Search for the cell housing the specified text and yield its (X, Y) center coordinate. 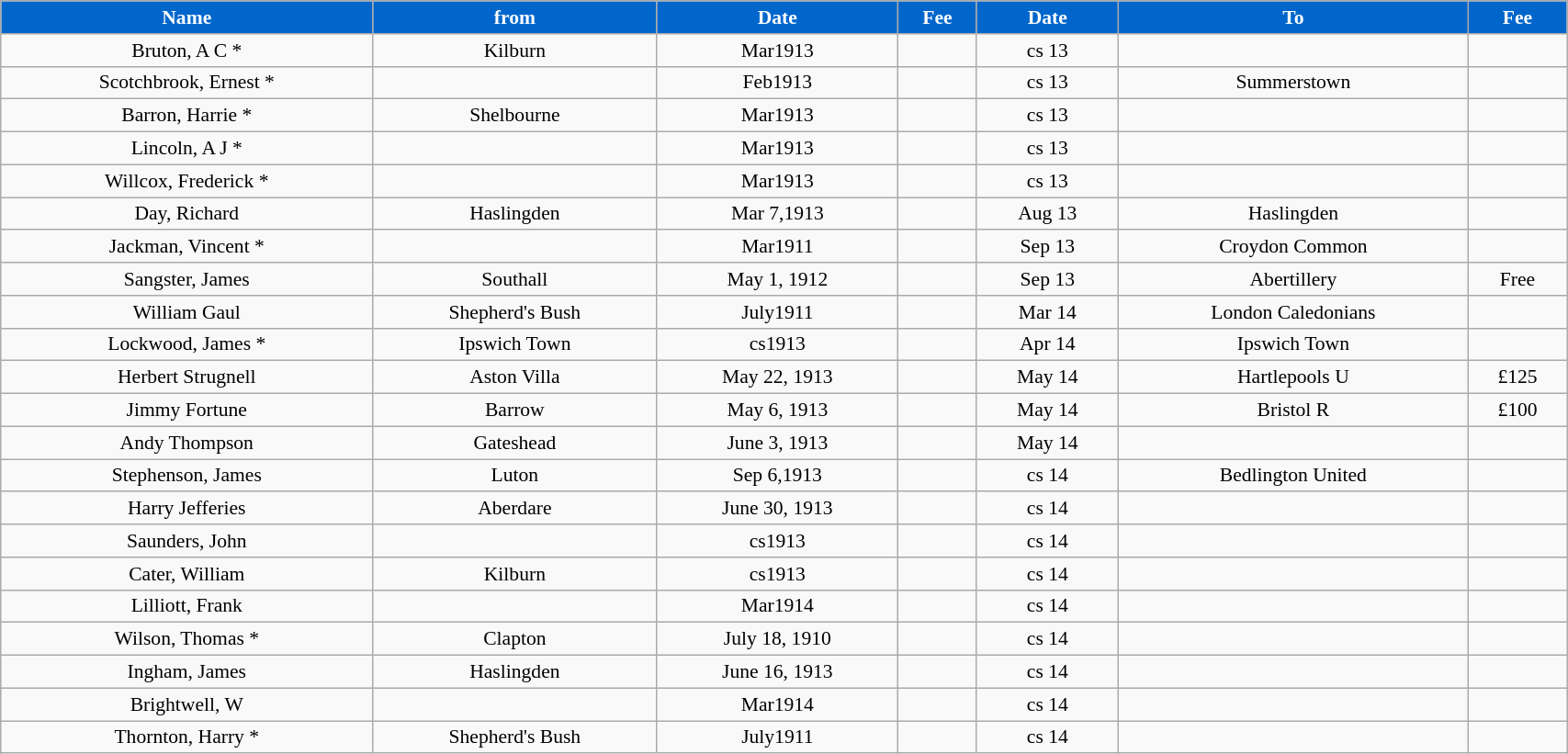
July 18, 1910 (777, 639)
Mar 7,1913 (777, 214)
Aberdare (514, 509)
May 22, 1913 (777, 377)
Scotchbrook, Ernest * (187, 83)
Barrow (514, 411)
Feb1913 (777, 83)
Stephenson, James (187, 476)
Andy Thompson (187, 443)
Wilson, Thomas * (187, 639)
Willcox, Frederick * (187, 181)
Sangster, James (187, 279)
Cater, William (187, 574)
Mar1911 (777, 247)
Sep 6,1913 (777, 476)
Jimmy Fortune (187, 411)
Southall (514, 279)
Mar 14 (1047, 312)
June 3, 1913 (777, 443)
June 16, 1913 (777, 672)
Shelbourne (514, 116)
Gateshead (514, 443)
Apr 14 (1047, 344)
Barron, Harrie * (187, 116)
Herbert Strugnell (187, 377)
Lockwood, James * (187, 344)
Lilliott, Frank (187, 606)
Harry Jefferies (187, 509)
Luton (514, 476)
Thornton, Harry * (187, 737)
Bristol R (1293, 411)
May 6, 1913 (777, 411)
Bruton, A C * (187, 51)
Lincoln, A J * (187, 149)
To (1293, 17)
Hartlepools U (1293, 377)
Clapton (514, 639)
Aston Villa (514, 377)
from (514, 17)
Croydon Common (1293, 247)
£100 (1517, 411)
William Gaul (187, 312)
Name (187, 17)
Bedlington United (1293, 476)
Ingham, James (187, 672)
May 1, 1912 (777, 279)
Saunders, John (187, 541)
£125 (1517, 377)
Abertillery (1293, 279)
Free (1517, 279)
Jackman, Vincent * (187, 247)
June 30, 1913 (777, 509)
Brightwell, W (187, 704)
Day, Richard (187, 214)
London Caledonians (1293, 312)
Summerstown (1293, 83)
Aug 13 (1047, 214)
